Pinpoint the cell where the given text exists, returning its [X, Y] midpoint coordinate. 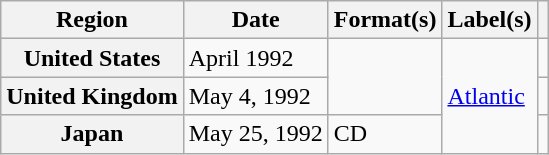
Atlantic [490, 96]
CD [385, 134]
Japan [92, 134]
Date [256, 20]
Region [92, 20]
May 4, 1992 [256, 96]
United Kingdom [92, 96]
United States [92, 58]
May 25, 1992 [256, 134]
April 1992 [256, 58]
Format(s) [385, 20]
Label(s) [490, 20]
